For the text-containing cell, return its midpoint in (X, Y) coordinate format. 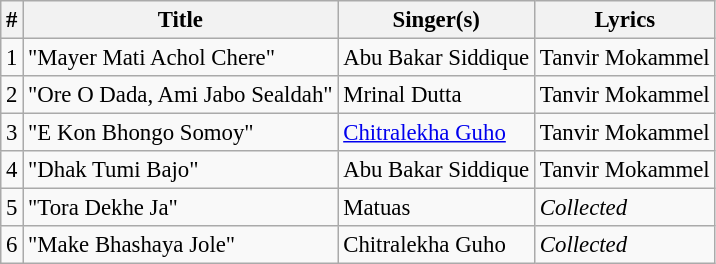
Matuas (436, 208)
6 (12, 245)
"Dhak Tumi Bajo" (180, 170)
# (12, 20)
1 (12, 58)
Lyrics (625, 20)
"Tora Dekhe Ja" (180, 208)
2 (12, 95)
5 (12, 208)
Title (180, 20)
4 (12, 170)
Mrinal Dutta (436, 95)
"Ore O Dada, Ami Jabo Sealdah" (180, 95)
"Make Bhashaya Jole" (180, 245)
"E Kon Bhongo Somoy" (180, 133)
3 (12, 133)
Singer(s) (436, 20)
"Mayer Mati Achol Chere" (180, 58)
